Find where the given text appears and provide that cell's center as (x, y) coordinate. 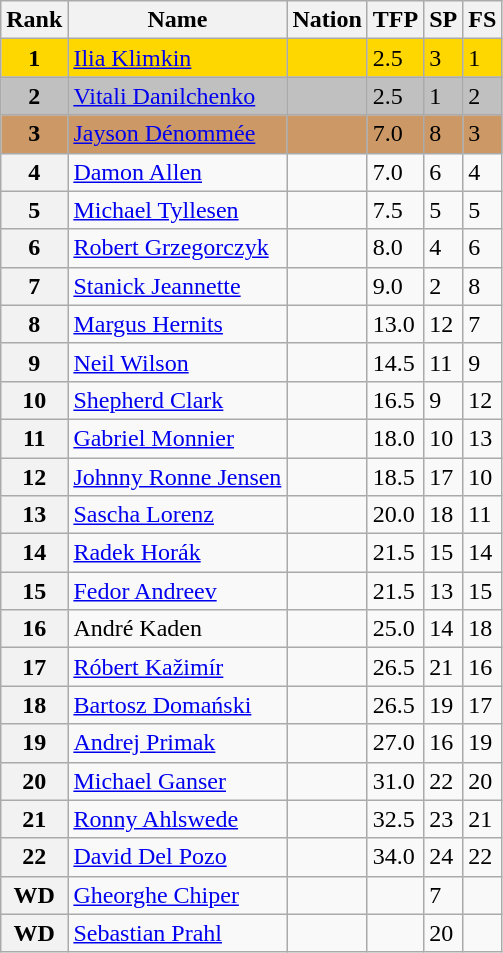
Bartosz Domański (178, 705)
7.5 (395, 210)
TFP (395, 20)
Nation (327, 20)
27.0 (395, 743)
Robert Grzegorczyk (178, 248)
André Kaden (178, 629)
Michael Tyllesen (178, 210)
Ilia Klimkin (178, 58)
34.0 (395, 857)
14.5 (395, 362)
9.0 (395, 286)
24 (444, 857)
32.5 (395, 819)
31.0 (395, 781)
Andrej Primak (178, 743)
18.0 (395, 438)
Sascha Lorenz (178, 515)
Johnny Ronne Jensen (178, 477)
Stanick Jeannette (178, 286)
Gheorghe Chiper (178, 895)
Shepherd Clark (178, 400)
Jayson Dénommée (178, 134)
Gabriel Monnier (178, 438)
Fedor Andreev (178, 591)
FS (482, 20)
Neil Wilson (178, 362)
David Del Pozo (178, 857)
13.0 (395, 324)
8.0 (395, 248)
18.5 (395, 477)
Ronny Ahlswede (178, 819)
Michael Ganser (178, 781)
Sebastian Prahl (178, 933)
Damon Allen (178, 172)
Radek Horák (178, 553)
20.0 (395, 515)
Margus Hernits (178, 324)
Rank (34, 20)
16.5 (395, 400)
SP (444, 20)
23 (444, 819)
25.0 (395, 629)
Róbert Kažimír (178, 667)
Name (178, 20)
Vitali Danilchenko (178, 96)
